Determine the (X, Y) coordinate at the center of the cell enclosing the given text.  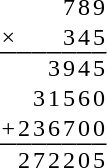
9 (70, 68)
7 (70, 130)
+ (8, 130)
2 (24, 130)
1 (54, 99)
× (8, 38)
